Return the [x, y] coordinate for the center point of the cell that contains the specified text.  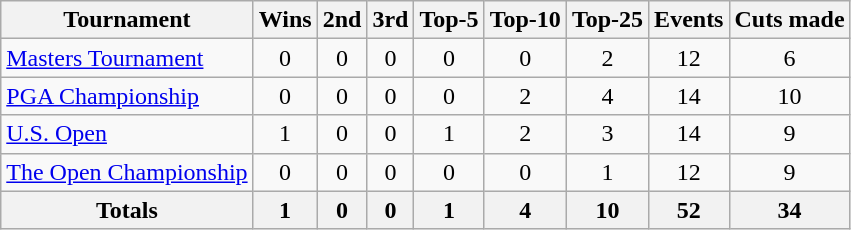
Top-5 [449, 20]
Wins [285, 20]
Tournament [127, 20]
34 [790, 210]
6 [790, 58]
Events [689, 20]
Cuts made [790, 20]
PGA Championship [127, 96]
Masters Tournament [127, 58]
2nd [342, 20]
3 [607, 134]
52 [689, 210]
Top-25 [607, 20]
U.S. Open [127, 134]
3rd [390, 20]
The Open Championship [127, 172]
Totals [127, 210]
Top-10 [525, 20]
